Pinpoint the cell where the given text exists, returning its (x, y) midpoint coordinate. 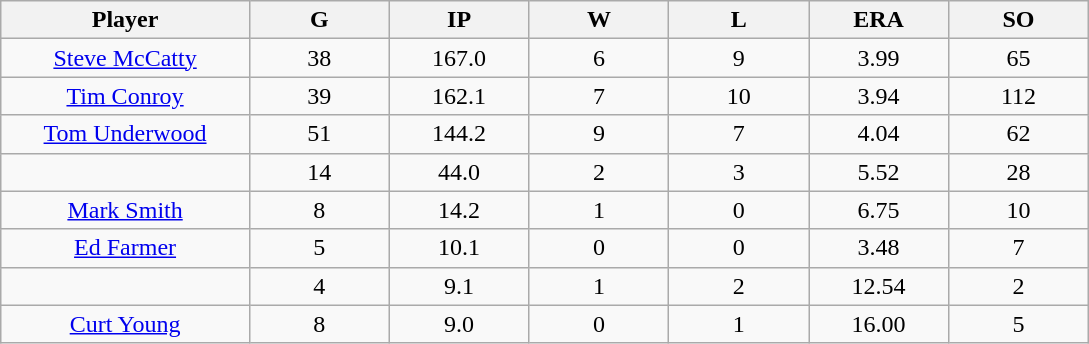
9.0 (459, 324)
4.04 (879, 134)
112 (1018, 96)
IP (459, 20)
14.2 (459, 210)
16.00 (879, 324)
39 (319, 96)
9.1 (459, 286)
3.94 (879, 96)
ERA (879, 20)
Curt Young (126, 324)
4 (319, 286)
10.1 (459, 248)
L (739, 20)
6 (599, 58)
Ed Farmer (126, 248)
Tim Conroy (126, 96)
62 (1018, 134)
3 (739, 172)
14 (319, 172)
3.48 (879, 248)
144.2 (459, 134)
28 (1018, 172)
Steve McCatty (126, 58)
Mark Smith (126, 210)
G (319, 20)
6.75 (879, 210)
W (599, 20)
65 (1018, 58)
SO (1018, 20)
162.1 (459, 96)
51 (319, 134)
Player (126, 20)
3.99 (879, 58)
12.54 (879, 286)
44.0 (459, 172)
5.52 (879, 172)
167.0 (459, 58)
Tom Underwood (126, 134)
38 (319, 58)
